Extract the [x, y] coordinate from the center of the cell holding the provided text.  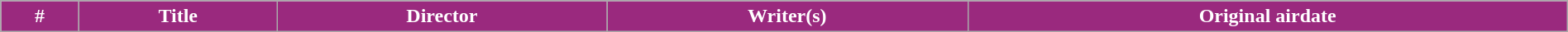
Title [178, 16]
Original airdate [1267, 16]
Writer(s) [787, 16]
Director [442, 16]
# [40, 16]
